Return (X, Y) of the center of cell containing provided text 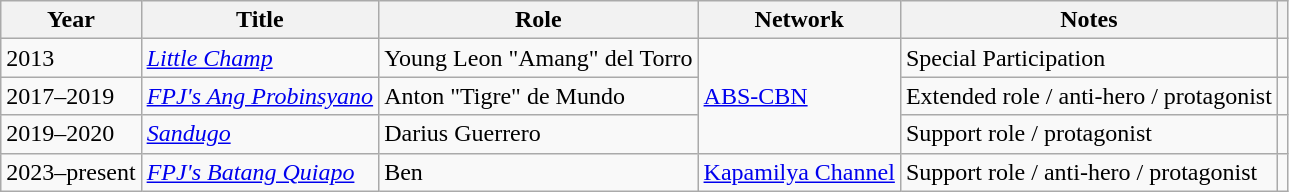
ABS-CBN (799, 96)
Role (538, 20)
2017–2019 (71, 96)
Little Champ (260, 58)
Support role / protagonist (1088, 134)
FPJ's Batang Quiapo (260, 172)
Extended role / anti-hero / protagonist (1088, 96)
Young Leon "Amang" del Torro (538, 58)
Darius Guerrero (538, 134)
Special Participation (1088, 58)
2019–2020 (71, 134)
2013 (71, 58)
FPJ's Ang Probinsyano (260, 96)
Title (260, 20)
Sandugo (260, 134)
Support role / anti-hero / protagonist (1088, 172)
Kapamilya Channel (799, 172)
Year (71, 20)
Anton "Tigre" de Mundo (538, 96)
Network (799, 20)
Notes (1088, 20)
2023–present (71, 172)
Ben (538, 172)
